Pinpoint the cell where the given text exists, returning its [X, Y] midpoint coordinate. 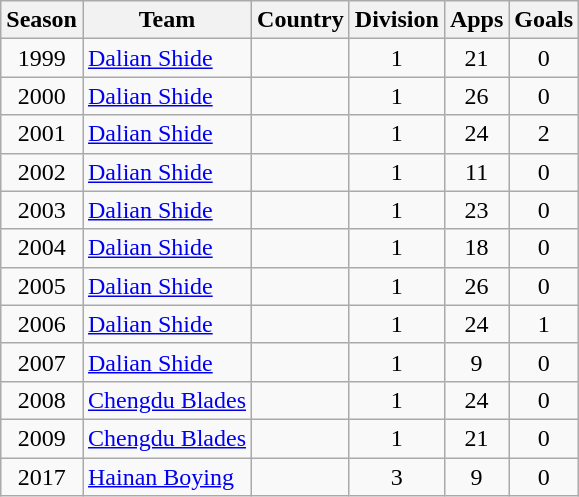
2000 [42, 96]
Season [42, 20]
11 [476, 172]
1999 [42, 58]
2001 [42, 134]
18 [476, 248]
2017 [42, 477]
2004 [42, 248]
Team [166, 20]
2005 [42, 286]
2006 [42, 324]
2002 [42, 172]
Goals [544, 20]
Apps [476, 20]
2003 [42, 210]
Division [396, 20]
23 [476, 210]
Country [301, 20]
2007 [42, 362]
3 [396, 477]
2008 [42, 400]
Hainan Boying [166, 477]
2 [544, 134]
2009 [42, 438]
